Output the [X, Y] coordinate of the center of the cell containing the given text.  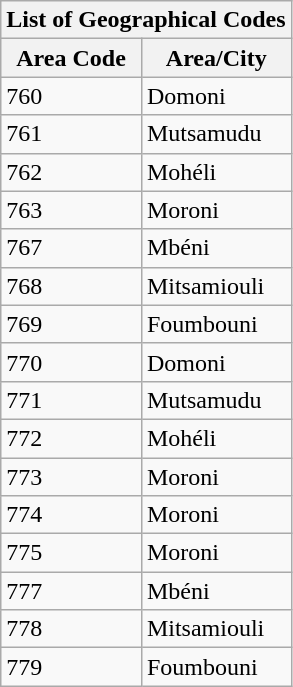
762 [72, 172]
773 [72, 477]
767 [72, 248]
List of Geographical Codes [146, 20]
Area/City [216, 58]
Area Code [72, 58]
772 [72, 438]
769 [72, 324]
761 [72, 134]
779 [72, 667]
771 [72, 400]
763 [72, 210]
777 [72, 591]
770 [72, 362]
774 [72, 515]
760 [72, 96]
778 [72, 629]
775 [72, 553]
768 [72, 286]
